Detect which cell encompasses the target text, then output its (X, Y) center coordinate. 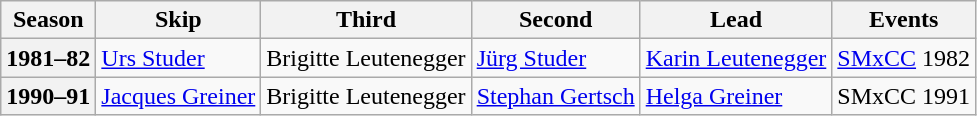
Karin Leutenegger (736, 58)
Jacques Greiner (178, 96)
SMxCC 1982 (904, 58)
Jürg Studer (556, 58)
Skip (178, 20)
1981–82 (48, 58)
Urs Studer (178, 58)
SMxCC 1991 (904, 96)
Events (904, 20)
1990–91 (48, 96)
Second (556, 20)
Third (366, 20)
Season (48, 20)
Helga Greiner (736, 96)
Stephan Gertsch (556, 96)
Lead (736, 20)
